Output the [X, Y] coordinate of the center of the cell containing the given text.  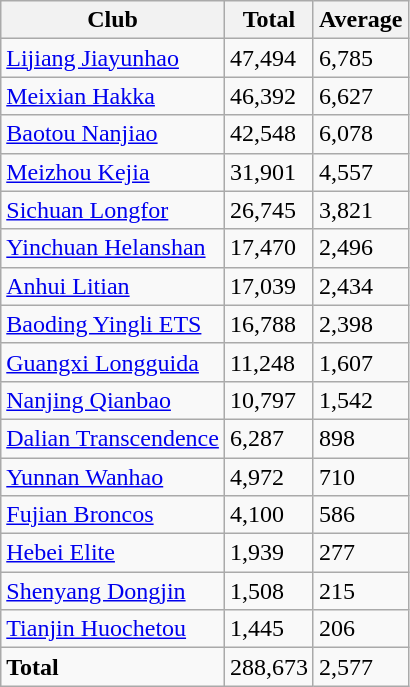
Yinchuan Helanshan [113, 248]
710 [360, 477]
586 [360, 515]
10,797 [268, 400]
Meixian Hakka [113, 96]
2,577 [360, 667]
4,100 [268, 515]
Hebei Elite [113, 553]
17,039 [268, 286]
6,287 [268, 438]
3,821 [360, 210]
4,557 [360, 172]
215 [360, 591]
2,434 [360, 286]
42,548 [268, 134]
Yunnan Wanhao [113, 477]
46,392 [268, 96]
26,745 [268, 210]
4,972 [268, 477]
Anhui Litian [113, 286]
6,785 [360, 58]
1,607 [360, 362]
288,673 [268, 667]
6,078 [360, 134]
Baotou Nanjiao [113, 134]
2,496 [360, 248]
898 [360, 438]
277 [360, 553]
Club [113, 20]
206 [360, 629]
Lijiang Jiayunhao [113, 58]
16,788 [268, 324]
Guangxi Longguida [113, 362]
17,470 [268, 248]
Shenyang Dongjin [113, 591]
Tianjin Huochetou [113, 629]
11,248 [268, 362]
Fujian Broncos [113, 515]
1,939 [268, 553]
6,627 [360, 96]
2,398 [360, 324]
1,445 [268, 629]
Nanjing Qianbao [113, 400]
31,901 [268, 172]
Dalian Transcendence [113, 438]
Baoding Yingli ETS [113, 324]
1,542 [360, 400]
1,508 [268, 591]
Meizhou Kejia [113, 172]
47,494 [268, 58]
Sichuan Longfor [113, 210]
Average [360, 20]
